Scan for the cell matching the given text and deliver its [X, Y] coordinate at center. 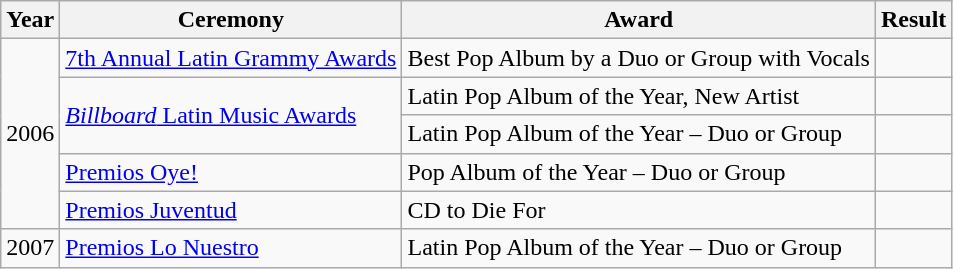
Premios Juventud [231, 210]
2006 [30, 134]
Latin Pop Album of the Year, New Artist [639, 96]
Premios Oye! [231, 172]
Best Pop Album by a Duo or Group with Vocals [639, 58]
2007 [30, 248]
Billboard Latin Music Awards [231, 115]
Year [30, 20]
Premios Lo Nuestro [231, 248]
Award [639, 20]
7th Annual Latin Grammy Awards [231, 58]
Result [913, 20]
Pop Album of the Year – Duo or Group [639, 172]
CD to Die For [639, 210]
Ceremony [231, 20]
